Find where the given text appears and provide that cell's center as [x, y] coordinate. 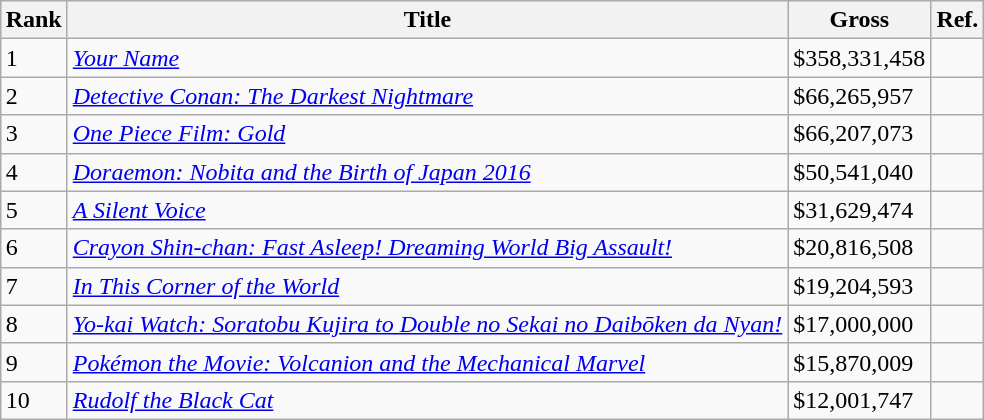
One Piece Film: Gold [428, 134]
$66,265,957 [860, 96]
Crayon Shin-chan: Fast Asleep! Dreaming World Big Assault! [428, 248]
Rank [34, 20]
$20,816,508 [860, 248]
6 [34, 248]
$19,204,593 [860, 286]
2 [34, 96]
Pokémon the Movie: Volcanion and the Mechanical Marvel [428, 362]
$66,207,073 [860, 134]
7 [34, 286]
$358,331,458 [860, 58]
8 [34, 324]
Doraemon: Nobita and the Birth of Japan 2016 [428, 172]
Rudolf the Black Cat [428, 400]
5 [34, 210]
4 [34, 172]
$17,000,000 [860, 324]
Ref. [958, 20]
A Silent Voice [428, 210]
9 [34, 362]
$31,629,474 [860, 210]
$15,870,009 [860, 362]
Yo-kai Watch: Soratobu Kujira to Double no Sekai no Daibōken da Nyan! [428, 324]
In This Corner of the World [428, 286]
$12,001,747 [860, 400]
1 [34, 58]
10 [34, 400]
Your Name [428, 58]
Gross [860, 20]
3 [34, 134]
Detective Conan: The Darkest Nightmare [428, 96]
$50,541,040 [860, 172]
Title [428, 20]
